Search for the cell housing the specified text and yield its [x, y] center coordinate. 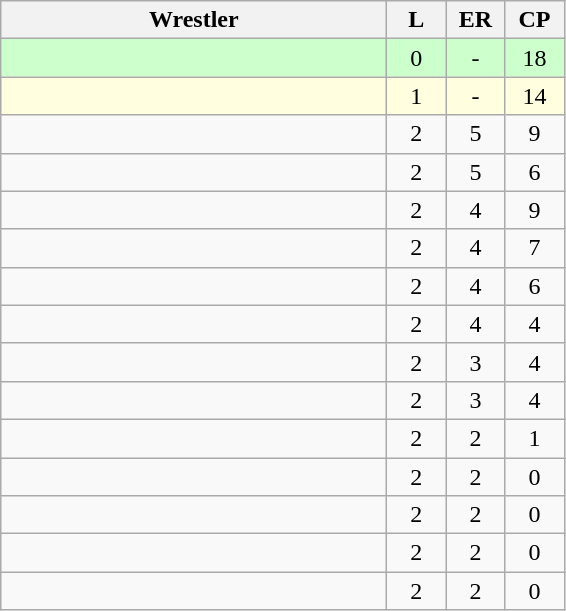
Wrestler [194, 20]
ER [476, 20]
14 [534, 96]
7 [534, 248]
L [416, 20]
18 [534, 58]
CP [534, 20]
